Locate the cell with the specified text and output its [X, Y] center coordinate. 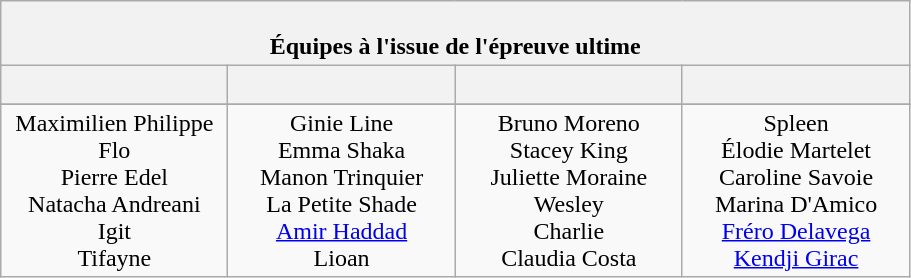
Équipes à l'issue de l'épreuve ultime [456, 34]
Ginie LineEmma ShakaManon TrinquierLa Petite ShadeAmir HaddadLioan [342, 190]
SpleenÉlodie MarteletCaroline SavoieMarina D'AmicoFréro DelavegaKendji Girac [796, 190]
Maximilien PhilippeFloPierre EdelNatacha AndreaniIgitTifayne [114, 190]
Bruno MorenoStacey KingJuliette MoraineWesleyCharlieClaudia Costa [568, 190]
